Search for the cell housing the specified text and yield its [X, Y] center coordinate. 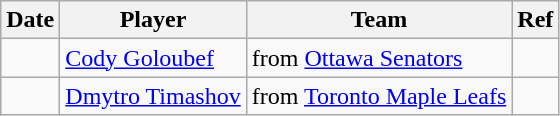
Player [153, 20]
Dmytro Timashov [153, 96]
Cody Goloubef [153, 58]
from Toronto Maple Leafs [379, 96]
Date [30, 20]
from Ottawa Senators [379, 58]
Team [379, 20]
Ref [536, 20]
